For the text-containing cell, return its midpoint in (x, y) coordinate format. 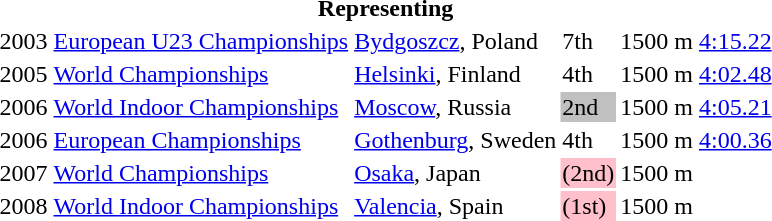
(2nd) (588, 173)
Helsinki, Finland (456, 74)
(1st) (588, 206)
Bydgoszcz, Poland (456, 41)
Moscow, Russia (456, 107)
European Championships (201, 140)
European U23 Championships (201, 41)
Gothenburg, Sweden (456, 140)
Valencia, Spain (456, 206)
Osaka, Japan (456, 173)
7th (588, 41)
2nd (588, 107)
